Detect which cell encompasses the target text, then output its (x, y) center coordinate. 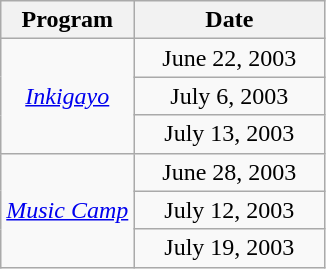
Program (68, 20)
July 12, 2003 (230, 210)
July 6, 2003 (230, 96)
July 13, 2003 (230, 134)
Music Camp (68, 210)
Inkigayo (68, 96)
July 19, 2003 (230, 248)
June 22, 2003 (230, 58)
Date (230, 20)
June 28, 2003 (230, 172)
